Identify which cell holds the provided text, then report its [X, Y] central coordinate. 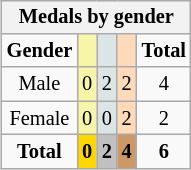
Gender [40, 51]
6 [164, 152]
Male [40, 84]
Female [40, 118]
Medals by gender [96, 17]
